From the cell containing the given text, extract its center point as (x, y) coordinate. 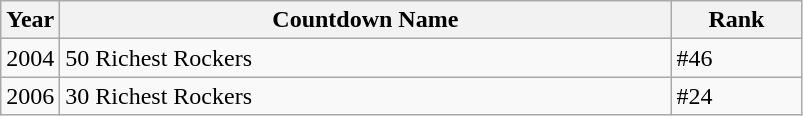
Rank (736, 20)
#24 (736, 96)
30 Richest Rockers (366, 96)
Countdown Name (366, 20)
2004 (30, 58)
50 Richest Rockers (366, 58)
2006 (30, 96)
Year (30, 20)
#46 (736, 58)
